Capture the cell that displays the provided text and extract its [X, Y] central coordinate. 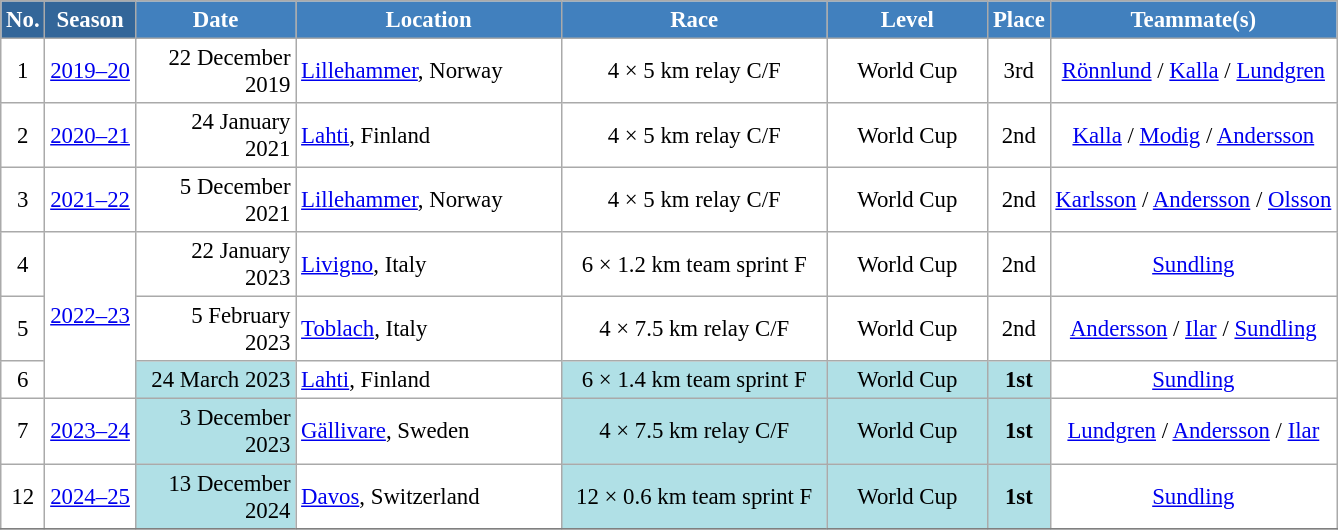
Season [90, 20]
Gällivare, Sweden [429, 432]
12 [23, 496]
5 December 2021 [216, 200]
2019–20 [90, 72]
7 [23, 432]
24 March 2023 [216, 381]
2023–24 [90, 432]
6 × 1.2 km team sprint F [694, 264]
Race [694, 20]
4 [23, 264]
Davos, Switzerland [429, 496]
3 December 2023 [216, 432]
12 × 0.6 km team sprint F [694, 496]
6 × 1.4 km team sprint F [694, 381]
Toblach, Italy [429, 330]
Date [216, 20]
1 [23, 72]
13 December 2024 [216, 496]
5 February 2023 [216, 330]
Location [429, 20]
6 [23, 381]
2024–25 [90, 496]
Andersson / Ilar / Sundling [1194, 330]
Livigno, Italy [429, 264]
Karlsson / Andersson / Olsson [1194, 200]
Place [1019, 20]
2022–23 [90, 316]
22 January 2023 [216, 264]
Level [908, 20]
Kalla / Modig / Andersson [1194, 136]
Lundgren / Andersson / Ilar [1194, 432]
Teammate(s) [1194, 20]
2020–21 [90, 136]
3 [23, 200]
3rd [1019, 72]
2 [23, 136]
24 January 2021 [216, 136]
22 December 2019 [216, 72]
No. [23, 20]
Rönnlund / Kalla / Lundgren [1194, 72]
2021–22 [90, 200]
5 [23, 330]
